Detect which cell encompasses the target text, then output its [X, Y] center coordinate. 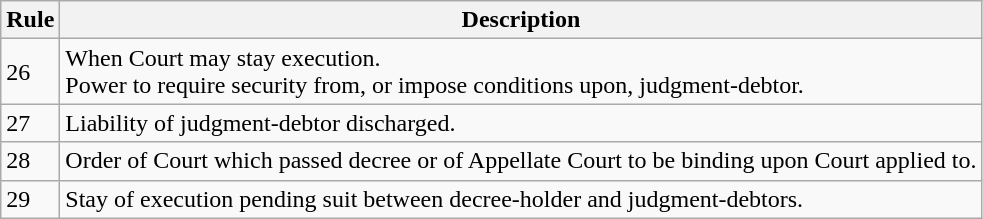
28 [30, 161]
27 [30, 123]
When Court may stay execution.Power to require security from, or impose conditions upon, judgment-debtor. [521, 72]
Stay of execution pending suit between decree-holder and judgment-debtors. [521, 199]
Rule [30, 20]
Description [521, 20]
Order of Court which passed decree or of Appellate Court to be binding upon Court applied to. [521, 161]
26 [30, 72]
Liability of judgment-debtor discharged. [521, 123]
29 [30, 199]
